From the cell containing the given text, extract its center point as [x, y] coordinate. 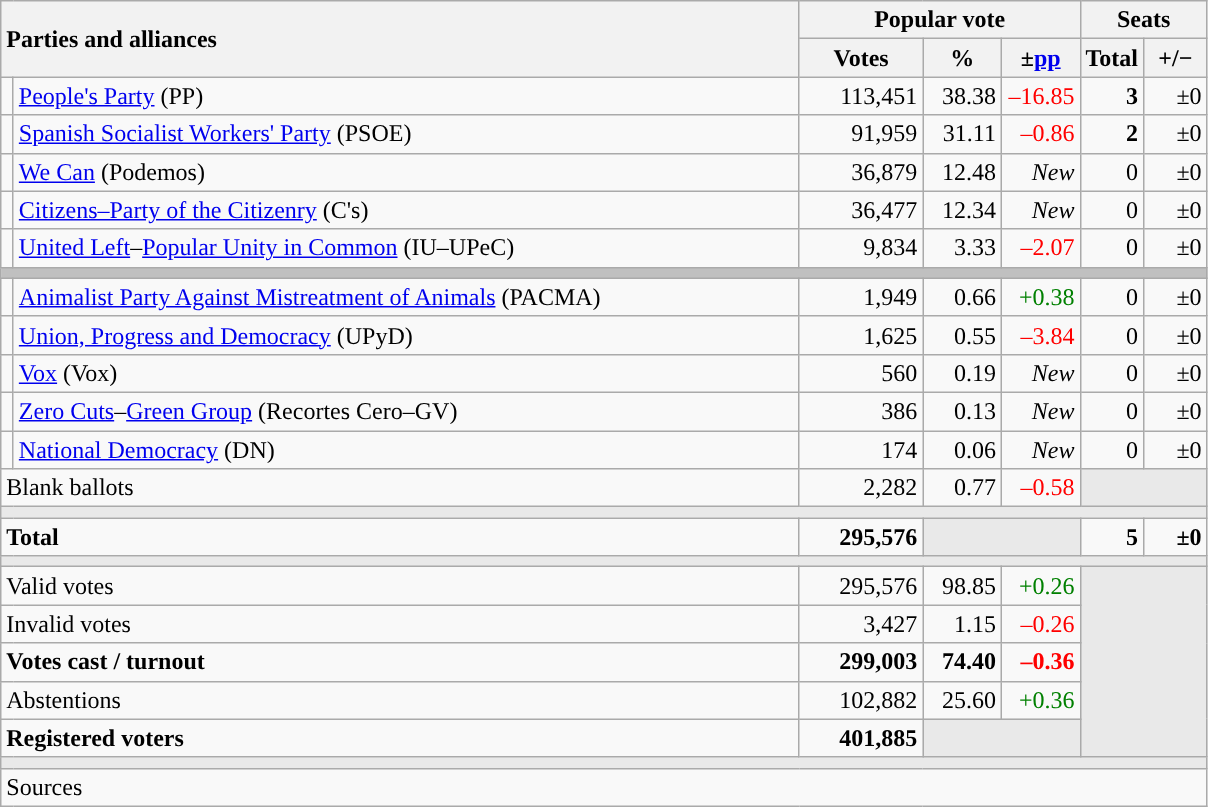
Vox (Vox) [406, 373]
±pp [1040, 58]
9,834 [861, 248]
31.11 [962, 134]
Popular vote [940, 20]
91,959 [861, 134]
Union, Progress and Democracy (UPyD) [406, 335]
People's Party (PP) [406, 96]
Valid votes [400, 586]
–0.26 [1040, 624]
+/− [1176, 58]
3.33 [962, 248]
5 [1112, 537]
25.60 [962, 700]
Animalist Party Against Mistreatment of Animals (PACMA) [406, 297]
2 [1112, 134]
12.34 [962, 210]
Citizens–Party of the Citizenry (C's) [406, 210]
Invalid votes [400, 624]
Spanish Socialist Workers' Party (PSOE) [406, 134]
We Can (Podemos) [406, 172]
Blank ballots [400, 488]
–2.07 [1040, 248]
0.13 [962, 411]
Sources [604, 787]
–0.36 [1040, 662]
Registered voters [400, 738]
2,282 [861, 488]
Votes [861, 58]
0.77 [962, 488]
3 [1112, 96]
299,003 [861, 662]
401,885 [861, 738]
United Left–Popular Unity in Common (IU–UPeC) [406, 248]
Votes cast / turnout [400, 662]
% [962, 58]
386 [861, 411]
Seats [1144, 20]
+0.38 [1040, 297]
+0.36 [1040, 700]
560 [861, 373]
0.66 [962, 297]
12.48 [962, 172]
1,625 [861, 335]
113,451 [861, 96]
–0.86 [1040, 134]
98.85 [962, 586]
0.55 [962, 335]
174 [861, 449]
+0.26 [1040, 586]
1,949 [861, 297]
Zero Cuts–Green Group (Recortes Cero–GV) [406, 411]
3,427 [861, 624]
National Democracy (DN) [406, 449]
36,879 [861, 172]
102,882 [861, 700]
1.15 [962, 624]
38.38 [962, 96]
–3.84 [1040, 335]
0.19 [962, 373]
Parties and alliances [400, 39]
Abstentions [400, 700]
–16.85 [1040, 96]
74.40 [962, 662]
36,477 [861, 210]
–0.58 [1040, 488]
0.06 [962, 449]
